Output the (X, Y) coordinate of the center of the cell containing the given text.  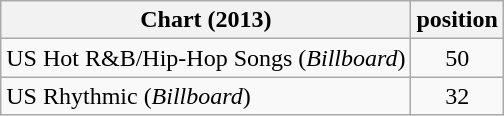
US Hot R&B/Hip-Hop Songs (Billboard) (206, 58)
US Rhythmic (Billboard) (206, 96)
50 (457, 58)
Chart (2013) (206, 20)
32 (457, 96)
position (457, 20)
